Search for the cell housing the specified text and yield its (X, Y) center coordinate. 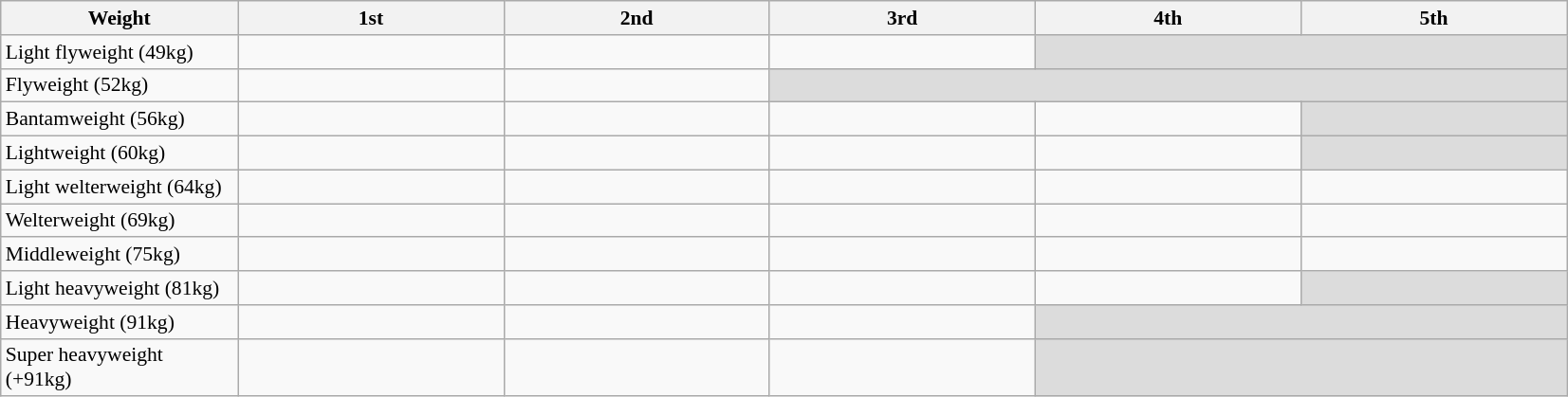
Flyweight (52kg) (120, 85)
Lightweight (60kg) (120, 153)
Heavyweight (91kg) (120, 322)
Super heavyweight (+91kg) (120, 368)
2nd (636, 18)
Weight (120, 18)
Bantamweight (56kg) (120, 119)
1st (371, 18)
5th (1433, 18)
3rd (902, 18)
Light heavyweight (81kg) (120, 288)
4th (1168, 18)
Light welterweight (64kg) (120, 187)
Middleweight (75kg) (120, 255)
Light flyweight (49kg) (120, 52)
Welterweight (69kg) (120, 221)
